Capture the cell that displays the provided text and extract its (X, Y) central coordinate. 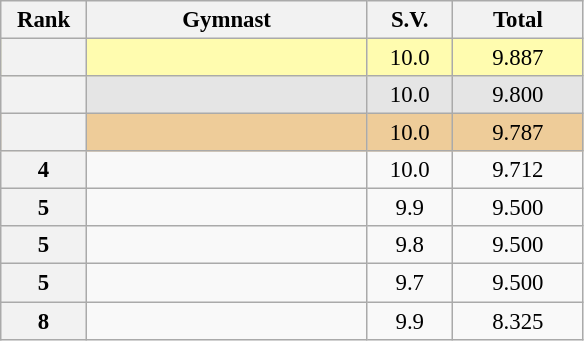
9.800 (518, 95)
8 (44, 321)
9.7 (410, 283)
4 (44, 170)
8.325 (518, 321)
9.887 (518, 58)
Rank (44, 20)
9.712 (518, 170)
9.787 (518, 133)
9.8 (410, 245)
Gymnast (226, 20)
S.V. (410, 20)
Total (518, 20)
